Scan for the cell matching the given text and deliver its [x, y] coordinate at center. 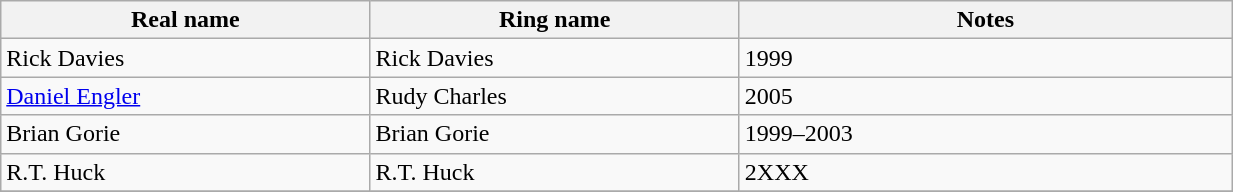
2005 [985, 96]
Ring name [554, 20]
Notes [985, 20]
2XXX [985, 172]
1999 [985, 58]
Rudy Charles [554, 96]
Daniel Engler [186, 96]
1999–2003 [985, 134]
Real name [186, 20]
